Determine the (X, Y) coordinate at the center of the cell enclosing the given text.  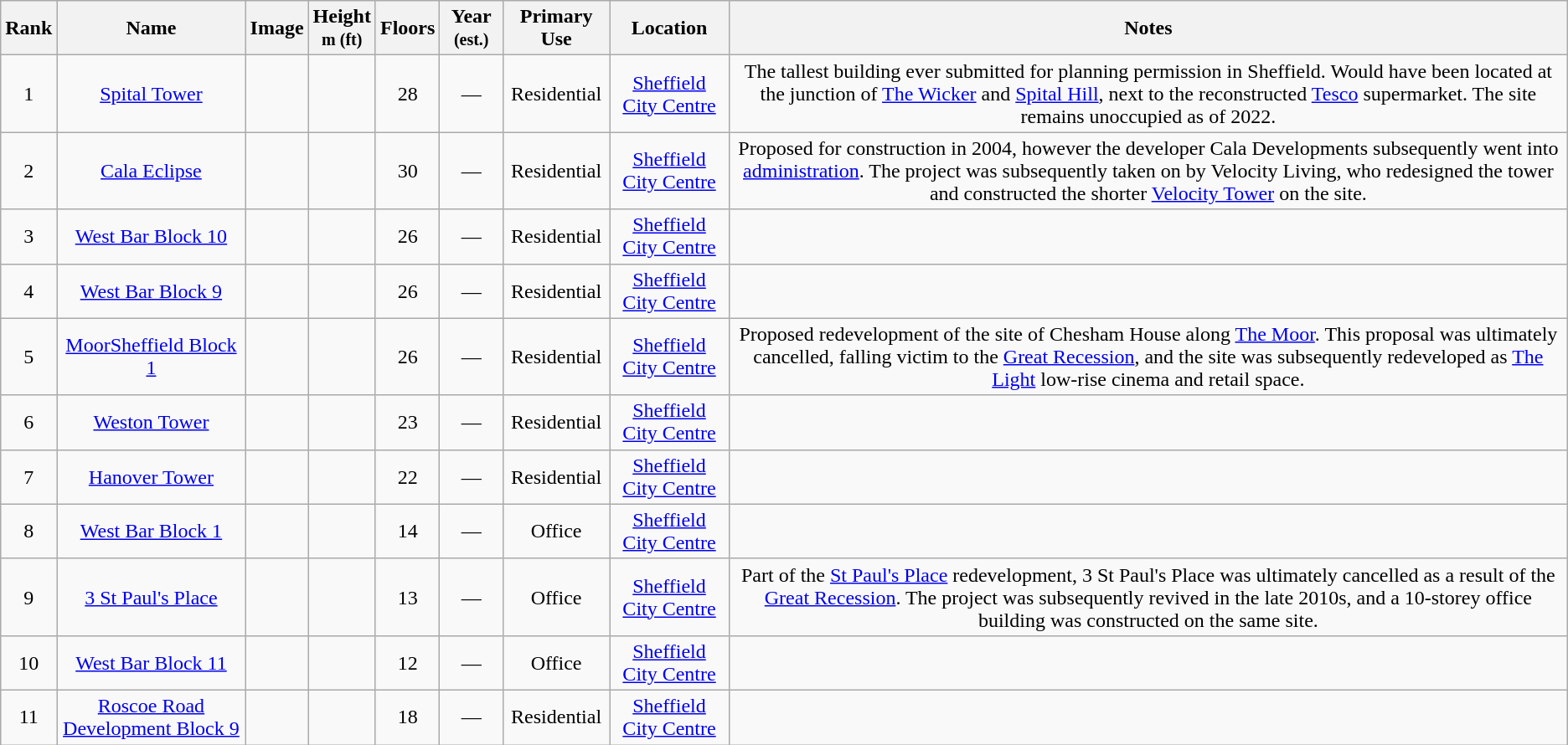
28 (407, 94)
West Bar Block 9 (151, 291)
23 (407, 422)
22 (407, 477)
1 (28, 94)
30 (407, 171)
14 (407, 531)
18 (407, 717)
Image (276, 28)
2 (28, 171)
5 (28, 357)
7 (28, 477)
Notes (1148, 28)
Floors (407, 28)
Weston Tower (151, 422)
13 (407, 597)
10 (28, 663)
West Bar Block 1 (151, 531)
4 (28, 291)
Hanover Tower (151, 477)
Spital Tower (151, 94)
11 (28, 717)
Name (151, 28)
Cala Eclipse (151, 171)
6 (28, 422)
Heightm (ft) (342, 28)
Year (est.) (472, 28)
3 St Paul's Place (151, 597)
12 (407, 663)
8 (28, 531)
Primary Use (556, 28)
3 (28, 236)
Location (670, 28)
MoorSheffield Block 1 (151, 357)
9 (28, 597)
West Bar Block 10 (151, 236)
West Bar Block 11 (151, 663)
Rank (28, 28)
Roscoe Road Development Block 9 (151, 717)
